Locate the cell with the specified text and output its (x, y) center coordinate. 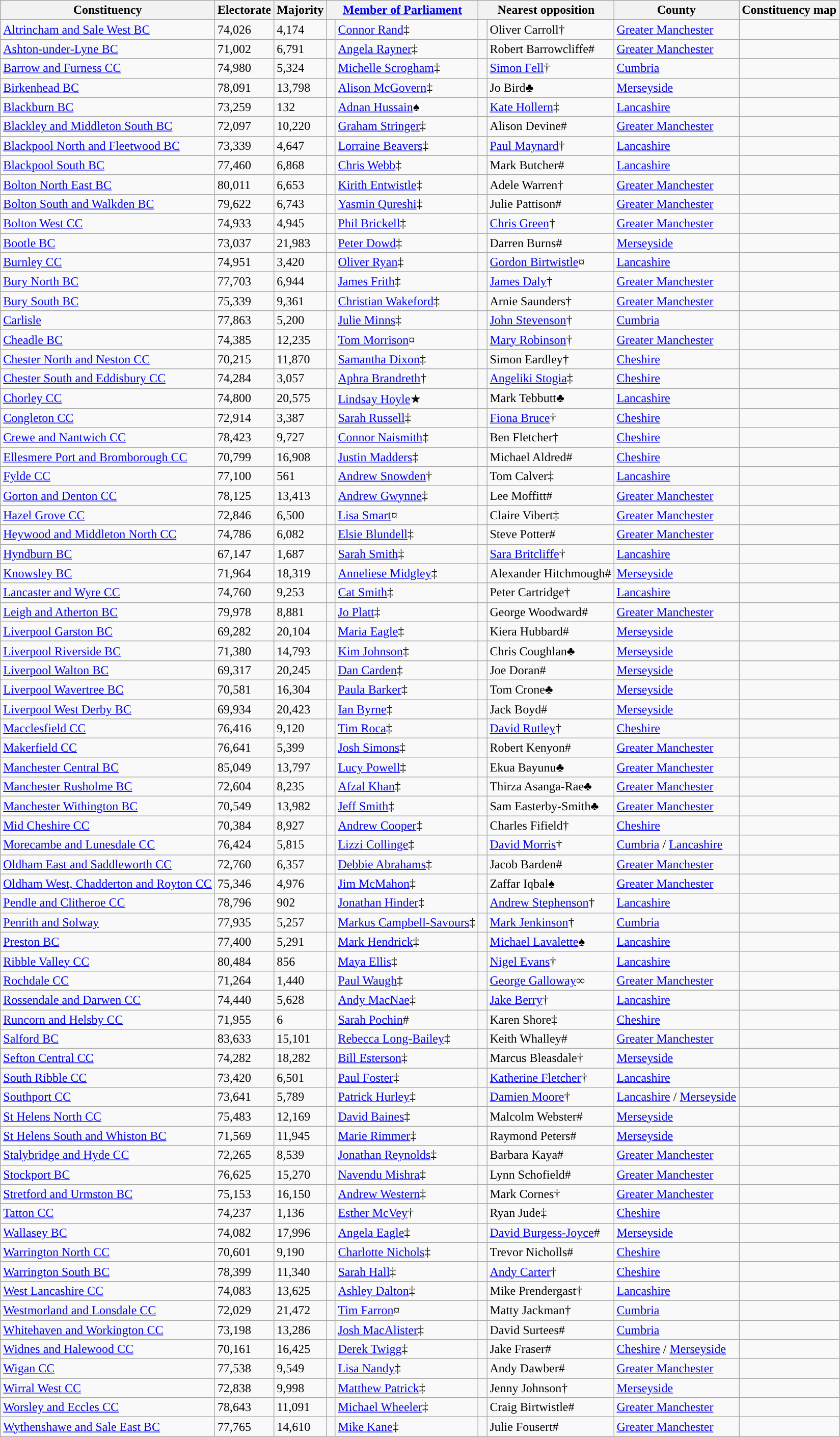
Navendu Mishra‡ (407, 1175)
6,500 (301, 515)
Tom Crone♣ (550, 689)
13,982 (301, 806)
Karen Shore‡ (550, 1020)
Macclesfield CC (108, 729)
Wallasey BC (108, 1233)
Chris Green† (550, 223)
73,198 (244, 1329)
72,760 (244, 864)
11,091 (301, 1407)
Tim Farron¤ (407, 1310)
Joe Doran# (550, 670)
78,091 (244, 88)
Markus Campbell-Savours‡ (407, 922)
9,253 (301, 593)
Oldham West, Chadderton and Royton CC (108, 884)
Stretford and Urmston BC (108, 1194)
70,549 (244, 806)
Birkenhead BC (108, 88)
Malcolm Webster# (550, 1116)
Julie Minns‡ (407, 321)
8,927 (301, 826)
Raymond Peters# (550, 1136)
Member of Parliament (402, 10)
21,983 (301, 243)
11,945 (301, 1136)
Justin Madders‡ (407, 457)
Yasmin Qureshi‡ (407, 204)
Congleton CC (108, 418)
Andrew Stephenson† (550, 903)
David Morris† (550, 845)
8,235 (301, 787)
Manchester Central BC (108, 767)
Afzal Khan‡ (407, 787)
Trevor Nicholls# (550, 1252)
West Lancashire CC (108, 1291)
Andrew Cooper‡ (407, 826)
Bolton North East BC (108, 184)
Bill Esterson‡ (407, 1058)
71,955 (244, 1020)
Sara Britcliffe† (550, 554)
20,104 (301, 631)
Nigel Evans† (550, 961)
Sefton Central CC (108, 1058)
74,800 (244, 398)
71,569 (244, 1136)
Jo Bird♣ (550, 88)
561 (301, 476)
Arnie Saunders† (550, 301)
Morecambe and Lunesdale CC (108, 845)
Mid Cheshire CC (108, 826)
80,484 (244, 961)
6 (301, 1020)
10,220 (301, 126)
Matthew Patrick‡ (407, 1388)
Lizzi Collinge‡ (407, 845)
Debbie Abrahams‡ (407, 864)
Connor Naismith‡ (407, 438)
79,978 (244, 612)
6,501 (301, 1078)
69,934 (244, 709)
Cheshire / Merseyside (676, 1349)
Jonathan Hinder‡ (407, 903)
Adele Warren† (550, 184)
Oliver Carroll† (550, 30)
Stalybridge and Hyde CC (108, 1155)
St Helens North CC (108, 1116)
Josh MacAlister‡ (407, 1329)
Warrington North CC (108, 1252)
Josh Simons‡ (407, 748)
Wirral West CC (108, 1388)
Angela Eagle‡ (407, 1233)
6,653 (301, 184)
Steve Potter# (550, 535)
Damien Moore† (550, 1097)
Widnes and Halewood CC (108, 1349)
David Surtees# (550, 1329)
Lancaster and Wyre CC (108, 593)
78,125 (244, 496)
13,798 (301, 88)
Warrington South BC (108, 1271)
Tom Calver‡ (550, 476)
77,538 (244, 1369)
78,643 (244, 1407)
Mark Tebbutt♣ (550, 398)
Jonathan Reynolds‡ (407, 1155)
74,980 (244, 68)
Craig Birtwistle# (550, 1407)
Mark Jenkinson† (550, 922)
13,286 (301, 1329)
9,727 (301, 438)
Mary Robinson† (550, 340)
Kirith Entwistle‡ (407, 184)
Pendle and Clitheroe CC (108, 903)
15,270 (301, 1175)
75,339 (244, 301)
73,037 (244, 243)
Alison McGovern‡ (407, 88)
Charles Fifield† (550, 826)
14,793 (301, 651)
Patrick Hurley‡ (407, 1097)
Hazel Grove CC (108, 515)
Sarah Smith‡ (407, 554)
Sarah Russell‡ (407, 418)
6,082 (301, 535)
12,235 (301, 340)
Chorley CC (108, 398)
Andy Carter† (550, 1271)
Wigan CC (108, 1369)
Ribble Valley CC (108, 961)
Lisa Smart¤ (407, 515)
21,472 (301, 1310)
Bury South BC (108, 301)
Blackley and Middleton South BC (108, 126)
Angela Rayner‡ (407, 49)
11,870 (301, 359)
76,625 (244, 1175)
70,161 (244, 1349)
Preston BC (108, 942)
Lorraine Beavers‡ (407, 146)
Paul Foster‡ (407, 1078)
Bury North BC (108, 282)
Bootle BC (108, 243)
County (676, 10)
Robert Kenyon# (550, 748)
Bolton South and Walkden BC (108, 204)
77,765 (244, 1427)
Simon Eardley† (550, 359)
5,257 (301, 922)
4,945 (301, 223)
Lucy Powell‡ (407, 767)
9,549 (301, 1369)
Majority (301, 10)
Altrincham and Sale West BC (108, 30)
Dan Carden‡ (407, 670)
Sarah Pochin# (407, 1020)
13,797 (301, 767)
Crewe and Nantwich CC (108, 438)
8,539 (301, 1155)
77,863 (244, 321)
Lynn Schofield# (550, 1175)
Matty Jackman† (550, 1310)
6,357 (301, 864)
Chester South and Eddisbury CC (108, 379)
Chris Coughlan♣ (550, 651)
856 (301, 961)
69,282 (244, 631)
73,641 (244, 1097)
8,881 (301, 612)
Wythenshawe and Sale East BC (108, 1427)
Fiona Bruce† (550, 418)
15,101 (301, 1039)
Cheadle BC (108, 340)
Andrew Gwynne‡ (407, 496)
Stockport BC (108, 1175)
Andrew Snowden† (407, 476)
Kate Hollern‡ (550, 107)
11,340 (301, 1271)
20,575 (301, 398)
James Daly† (550, 282)
Andy Dawber# (550, 1369)
18,282 (301, 1058)
5,324 (301, 68)
Cumbria / Lancashire (676, 845)
Tom Morrison¤ (407, 340)
Paul Waugh‡ (407, 980)
James Frith‡ (407, 282)
Christian Wakeford‡ (407, 301)
Phil Brickell‡ (407, 223)
Claire Vibert‡ (550, 515)
Connor Rand‡ (407, 30)
70,601 (244, 1252)
Robert Barrowcliffe# (550, 49)
Knowsley BC (108, 573)
Leigh and Atherton BC (108, 612)
Samantha Dixon‡ (407, 359)
Mark Butcher# (550, 165)
Lancashire / Merseyside (676, 1097)
16,150 (301, 1194)
73,259 (244, 107)
5,399 (301, 748)
78,399 (244, 1271)
1,687 (301, 554)
Gorton and Denton CC (108, 496)
Carlisle (108, 321)
Ryan Jude‡ (550, 1213)
3,420 (301, 262)
72,838 (244, 1388)
Nearest opposition (546, 10)
Penrith and Solway (108, 922)
1,440 (301, 980)
Runcorn and Helsby CC (108, 1020)
70,384 (244, 826)
4,647 (301, 146)
George Woodward# (550, 612)
902 (301, 903)
67,147 (244, 554)
Tatton CC (108, 1213)
16,908 (301, 457)
12,169 (301, 1116)
71,002 (244, 49)
Westmorland and Lonsdale CC (108, 1310)
3,387 (301, 418)
74,083 (244, 1291)
St Helens South and Whiston BC (108, 1136)
71,964 (244, 573)
Zaffar Iqbal♠ (550, 884)
14,610 (301, 1427)
9,361 (301, 301)
South Ribble CC (108, 1078)
Mark Hendrick‡ (407, 942)
Fylde CC (108, 476)
Jim McMahon‡ (407, 884)
71,380 (244, 651)
Maria Eagle‡ (407, 631)
5,291 (301, 942)
5,815 (301, 845)
Heywood and Middleton North CC (108, 535)
Aphra Brandreth† (407, 379)
Tim Roca‡ (407, 729)
Keith Whalley# (550, 1039)
5,789 (301, 1097)
Alexander Hitchmough# (550, 573)
3,057 (301, 379)
77,100 (244, 476)
Oliver Ryan‡ (407, 262)
Simon Fell† (550, 68)
9,190 (301, 1252)
74,933 (244, 223)
Julie Fousert# (550, 1427)
72,604 (244, 787)
Lisa Nandy‡ (407, 1369)
77,400 (244, 942)
Charlotte Nichols‡ (407, 1252)
76,424 (244, 845)
Mike Kane‡ (407, 1427)
Gordon Birtwistle¤ (550, 262)
Ian Byrne‡ (407, 709)
Lindsay Hoyle★ (407, 398)
Chester North and Neston CC (108, 359)
Liverpool Walton BC (108, 670)
Electorate (244, 10)
Marie Rimmer‡ (407, 1136)
20,423 (301, 709)
John Stevenson† (550, 321)
71,264 (244, 980)
Southport CC (108, 1097)
1,136 (301, 1213)
Barrow and Furness CC (108, 68)
72,265 (244, 1155)
Salford BC (108, 1039)
74,760 (244, 593)
Chris Webb‡ (407, 165)
9,120 (301, 729)
77,703 (244, 282)
Rochdale CC (108, 980)
74,440 (244, 1000)
Michael Wheeler‡ (407, 1407)
Liverpool Riverside BC (108, 651)
74,951 (244, 262)
Rossendale and Darwen CC (108, 1000)
George Galloway∞ (550, 980)
74,786 (244, 535)
79,622 (244, 204)
Ben Fletcher† (550, 438)
16,304 (301, 689)
Elsie Blundell‡ (407, 535)
Darren Burns# (550, 243)
Bolton West CC (108, 223)
Jenny Johnson† (550, 1388)
9,998 (301, 1388)
75,483 (244, 1116)
Mark Cornes† (550, 1194)
Esther McVey† (407, 1213)
Constituency (108, 10)
76,416 (244, 729)
69,317 (244, 670)
18,319 (301, 573)
Peter Dowd‡ (407, 243)
76,641 (244, 748)
Blackburn BC (108, 107)
Thirza Asanga-Rae♣ (550, 787)
Julie Pattison# (550, 204)
75,153 (244, 1194)
Liverpool Garston BC (108, 631)
6,868 (301, 165)
74,237 (244, 1213)
Graham Stringer‡ (407, 126)
David Baines‡ (407, 1116)
Ellesmere Port and Bromborough CC (108, 457)
Kim Johnson‡ (407, 651)
17,996 (301, 1233)
Ashton-under-Lyne BC (108, 49)
Rebecca Long-Bailey‡ (407, 1039)
Kiera Hubbard# (550, 631)
Burnley CC (108, 262)
70,215 (244, 359)
72,097 (244, 126)
Liverpool West Derby BC (108, 709)
5,628 (301, 1000)
Makerfield CC (108, 748)
Jacob Barden# (550, 864)
David Burgess-Joyce# (550, 1233)
Katherine Fletcher† (550, 1078)
Liverpool Wavertree BC (108, 689)
Hyndburn BC (108, 554)
74,284 (244, 379)
73,339 (244, 146)
13,413 (301, 496)
72,846 (244, 515)
72,914 (244, 418)
78,796 (244, 903)
74,282 (244, 1058)
83,633 (244, 1039)
Maya Ellis‡ (407, 961)
Michelle Scrogham‡ (407, 68)
74,082 (244, 1233)
6,791 (301, 49)
Oldham East and Saddleworth CC (108, 864)
13,625 (301, 1291)
Paula Barker‡ (407, 689)
Anneliese Midgley‡ (407, 573)
Manchester Withington BC (108, 806)
Barbara Kaya# (550, 1155)
Sarah Hall‡ (407, 1271)
Derek Twigg‡ (407, 1349)
74,026 (244, 30)
80,011 (244, 184)
6,743 (301, 204)
Adnan Hussain♠ (407, 107)
75,346 (244, 884)
Cat Smith‡ (407, 593)
Jo Platt‡ (407, 612)
Mike Prendergast† (550, 1291)
70,581 (244, 689)
5,200 (301, 321)
Angeliki Stogia‡ (550, 379)
Michael Lavalette♠ (550, 942)
Paul Maynard† (550, 146)
4,174 (301, 30)
85,049 (244, 767)
Jeff Smith‡ (407, 806)
Blackpool South BC (108, 165)
20,245 (301, 670)
Manchester Rusholme BC (108, 787)
Marcus Bleasdale† (550, 1058)
Jack Boyd# (550, 709)
Whitehaven and Workington CC (108, 1329)
74,385 (244, 340)
Michael Aldred# (550, 457)
6,944 (301, 282)
Alison Devine# (550, 126)
78,423 (244, 438)
Jake Fraser# (550, 1349)
Worsley and Eccles CC (108, 1407)
Ashley Dalton‡ (407, 1291)
77,460 (244, 165)
David Rutley† (550, 729)
73,420 (244, 1078)
70,799 (244, 457)
Jake Berry† (550, 1000)
Constituency map (790, 10)
Andy MacNae‡ (407, 1000)
Lee Moffitt# (550, 496)
77,935 (244, 922)
Blackpool North and Fleetwood BC (108, 146)
132 (301, 107)
Peter Cartridge† (550, 593)
Sam Easterby-Smith♣ (550, 806)
16,425 (301, 1349)
Andrew Western‡ (407, 1194)
72,029 (244, 1310)
4,976 (301, 884)
Ekua Bayunu♣ (550, 767)
